For the text-containing cell, return its midpoint in [X, Y] coordinate format. 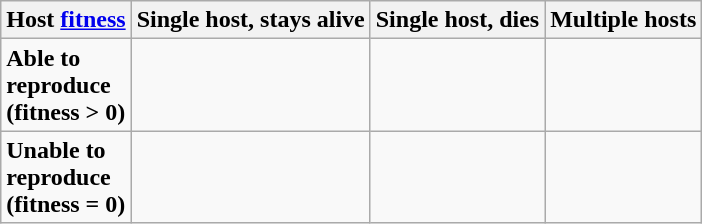
Able toreproduce(fitness > 0) [66, 85]
Host fitness [66, 20]
Multiple hosts [624, 20]
Single host, dies [457, 20]
Unable toreproduce(fitness = 0) [66, 177]
Single host, stays alive [250, 20]
